Detect which cell encompasses the target text, then output its [X, Y] center coordinate. 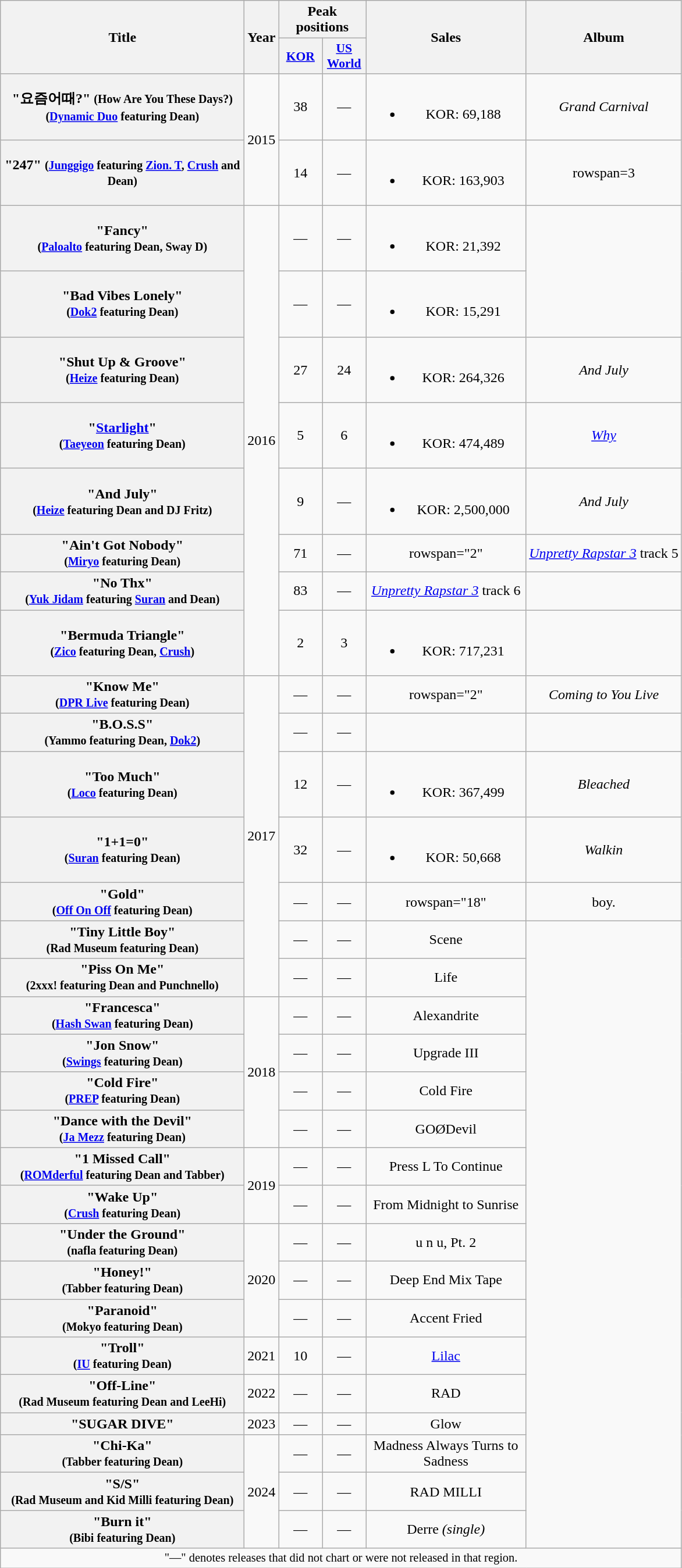
Year [262, 37]
Derre (single) [446, 1530]
"Jon Snow" (Swings featuring Dean) [122, 1053]
2016 [262, 440]
Scene [446, 940]
"Bad Vibes Lonely"(Dok2 featuring Dean) [122, 304]
"Under the Ground" (nafla featuring Dean) [122, 1242]
GOØDevil [446, 1128]
KOR: 21,392 [446, 238]
32 [300, 850]
12 [300, 784]
u n u, Pt. 2 [446, 1242]
Unpretty Rapstar 3 track 5 [604, 553]
Grand Carnival [604, 107]
Sales [446, 37]
"Dance with the Devil" (Ja Mezz featuring Dean) [122, 1128]
"Paranoid" (Mokyo featuring Dean) [122, 1318]
"Bermuda Triangle" (Zico featuring Dean, Crush) [122, 642]
rowspan="18" [446, 901]
2017 [262, 836]
6 [344, 435]
Cold Fire [446, 1091]
"Too Much" (Loco featuring Dean) [122, 784]
"Burn it" (Bibi featuring Dean) [122, 1530]
"Francesca" (Hash Swan featuring Dean) [122, 1015]
"Starlight"(Taeyeon featuring Dean) [122, 435]
"1 Missed Call" (ROMderful featuring Dean and Tabber) [122, 1167]
KOR: 15,291 [446, 304]
"—" denotes releases that did not chart or were not released in that region. [341, 1558]
"B.O.S.S" (Yammo featuring Dean, Dok2) [122, 733]
38 [300, 107]
"Piss On Me" (2xxx! featuring Dean and Punchnello) [122, 977]
2023 [262, 1424]
9 [300, 501]
US World [344, 56]
Life [446, 977]
2015 [262, 140]
Peak positions [322, 20]
"요즘어때?" (How Are You These Days?) (Dynamic Duo featuring Dean) [122, 107]
83 [300, 591]
"Troll" (IU featuring Dean) [122, 1356]
KOR [300, 56]
"Fancy"(Paloalto featuring Dean, Sway D) [122, 238]
"Know Me" (DPR Live featuring Dean) [122, 694]
2024 [262, 1491]
Glow [446, 1424]
Lilac [446, 1356]
"Chi-Ka" (Tabber featuring Dean) [122, 1454]
RAD MILLI [446, 1491]
boy. [604, 901]
2019 [262, 1185]
Bleached [604, 784]
2021 [262, 1356]
Why [604, 435]
KOR: 163,903 [446, 172]
KOR: 264,326 [446, 370]
Unpretty Rapstar 3 track 6 [446, 591]
14 [300, 172]
Madness Always Turns to Sadness [446, 1454]
Album [604, 37]
KOR: 367,499 [446, 784]
"Wake Up" (Crush featuring Dean) [122, 1204]
rowspan=3 [604, 172]
"Ain't Got Nobody" (Miryo featuring Dean) [122, 553]
KOR: 50,668 [446, 850]
Coming to You Live [604, 694]
27 [300, 370]
Press L To Continue [446, 1167]
Walkin [604, 850]
2022 [262, 1394]
KOR: 474,489 [446, 435]
5 [300, 435]
"247" (Junggigo featuring Zion. T, Crush and Dean) [122, 172]
10 [300, 1356]
"SUGAR DIVE" [122, 1424]
"S/S" (Rad Museum and Kid Milli featuring Dean) [122, 1491]
Deep End Mix Tape [446, 1280]
From Midnight to Sunrise [446, 1204]
3 [344, 642]
RAD [446, 1394]
"1+1=0" (Suran featuring Dean) [122, 850]
Upgrade III [446, 1053]
"And July"(Heize featuring Dean and DJ Fritz) [122, 501]
KOR: 2,500,000 [446, 501]
KOR: 717,231 [446, 642]
2018 [262, 1072]
2020 [262, 1280]
"Tiny Little Boy" (Rad Museum featuring Dean) [122, 940]
KOR: 69,188 [446, 107]
"Shut Up & Groove"(Heize featuring Dean) [122, 370]
"Off-Line" (Rad Museum featuring Dean and LeeHi) [122, 1394]
Title [122, 37]
2 [300, 642]
Accent Fried [446, 1318]
"No Thx" (Yuk Jidam featuring Suran and Dean) [122, 591]
71 [300, 553]
"Gold" (Off On Off featuring Dean) [122, 901]
24 [344, 370]
"Honey!" (Tabber featuring Dean) [122, 1280]
Alexandrite [446, 1015]
"Cold Fire" (PREP featuring Dean) [122, 1091]
